Scan for the cell matching the given text and deliver its [X, Y] coordinate at center. 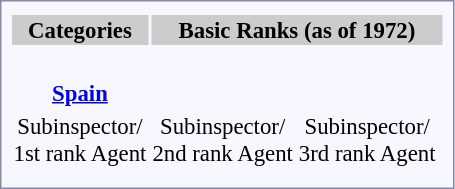
Subinspector/3rd rank Agent [367, 140]
Subinspector/2nd rank Agent [222, 140]
Basic Ranks (as of 1972) [297, 30]
Subinspector/1st rank Agent [80, 140]
Categories [80, 30]
Spain [80, 80]
